For the text-containing cell, return its midpoint in (x, y) coordinate format. 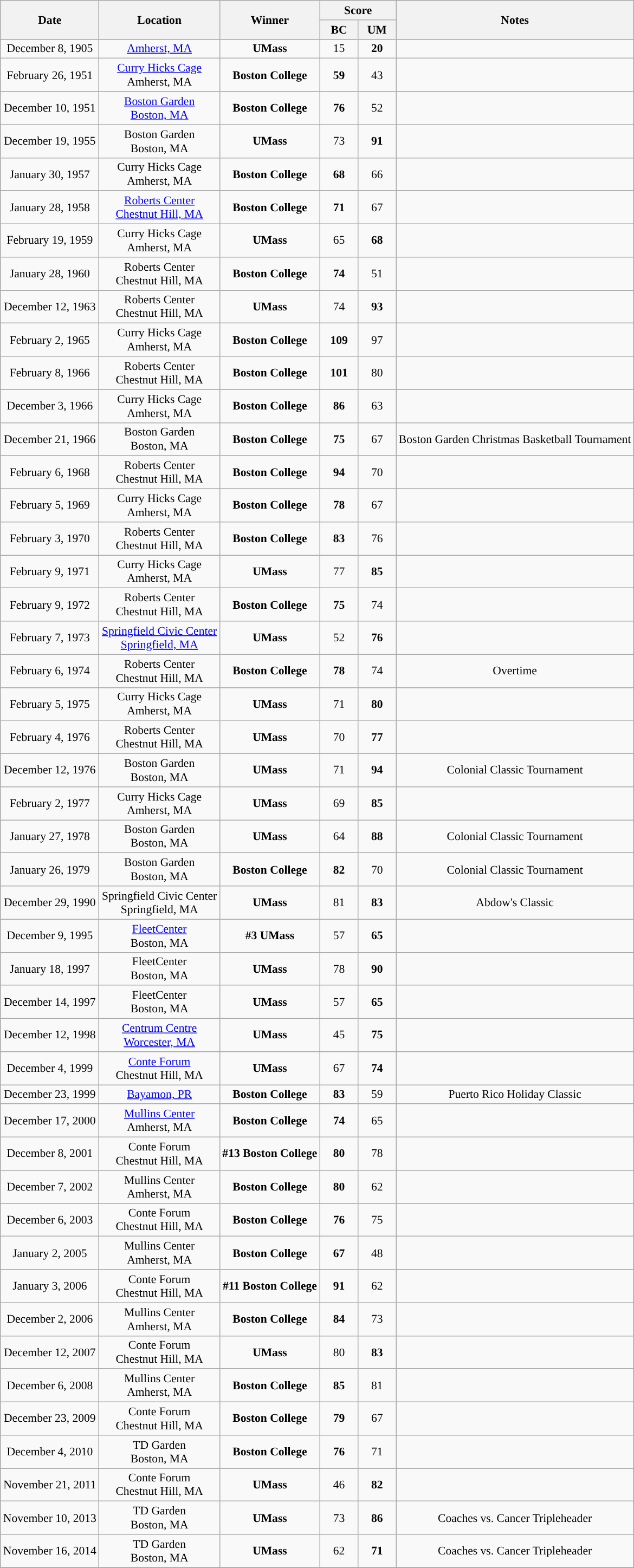
December 3, 1966 (50, 406)
December 12, 1998 (50, 1036)
February 6, 1968 (50, 472)
December 7, 2002 (50, 1187)
February 19, 1959 (50, 240)
93 (377, 307)
66 (377, 174)
December 9, 1995 (50, 936)
Puerto Rico Holiday Classic (515, 1095)
December 2, 2006 (50, 1319)
February 4, 1976 (50, 738)
December 23, 1999 (50, 1095)
Notes (515, 19)
69 (339, 804)
February 6, 1974 (50, 671)
Score (358, 10)
48 (377, 1253)
#11 Boston College (270, 1286)
90 (377, 968)
97 (377, 340)
Overtime (515, 671)
December 8, 2001 (50, 1154)
December 12, 1963 (50, 307)
January 27, 1978 (50, 836)
December 23, 2009 (50, 1419)
January 28, 1960 (50, 274)
88 (377, 836)
December 4, 1999 (50, 1068)
December 6, 2008 (50, 1385)
February 7, 1973 (50, 638)
February 3, 1970 (50, 538)
December 4, 2010 (50, 1452)
64 (339, 836)
46 (339, 1485)
109 (339, 340)
December 8, 1905 (50, 49)
Bayamon, PR (159, 1095)
79 (339, 1419)
December 6, 2003 (50, 1220)
January 28, 1958 (50, 208)
Date (50, 19)
February 9, 1971 (50, 572)
December 19, 1955 (50, 141)
February 2, 1965 (50, 340)
February 9, 1972 (50, 604)
15 (339, 49)
January 26, 1979 (50, 870)
20 (377, 49)
Amherst, MA (159, 49)
43 (377, 75)
November 21, 2011 (50, 1485)
December 21, 1966 (50, 439)
Boston Garden Christmas Basketball Tournament (515, 439)
February 2, 1977 (50, 804)
45 (339, 1036)
#3 UMass (270, 936)
January 18, 1997 (50, 968)
Location (159, 19)
#13 Boston College (270, 1154)
December 29, 1990 (50, 902)
January 3, 2006 (50, 1286)
February 5, 1975 (50, 704)
February 5, 1969 (50, 506)
Centrum CentreWorcester, MA (159, 1036)
December 17, 2000 (50, 1121)
51 (377, 274)
December 14, 1997 (50, 1002)
December 12, 2007 (50, 1352)
February 8, 1966 (50, 373)
November 10, 2013 (50, 1518)
63 (377, 406)
Abdow's Classic (515, 902)
BC (339, 30)
November 16, 2014 (50, 1551)
Winner (270, 19)
January 2, 2005 (50, 1253)
January 30, 1957 (50, 174)
February 26, 1951 (50, 75)
84 (339, 1319)
UM (377, 30)
December 12, 1976 (50, 770)
December 10, 1951 (50, 108)
101 (339, 373)
